Return the [x, y] coordinate for the center point of the cell that contains the specified text.  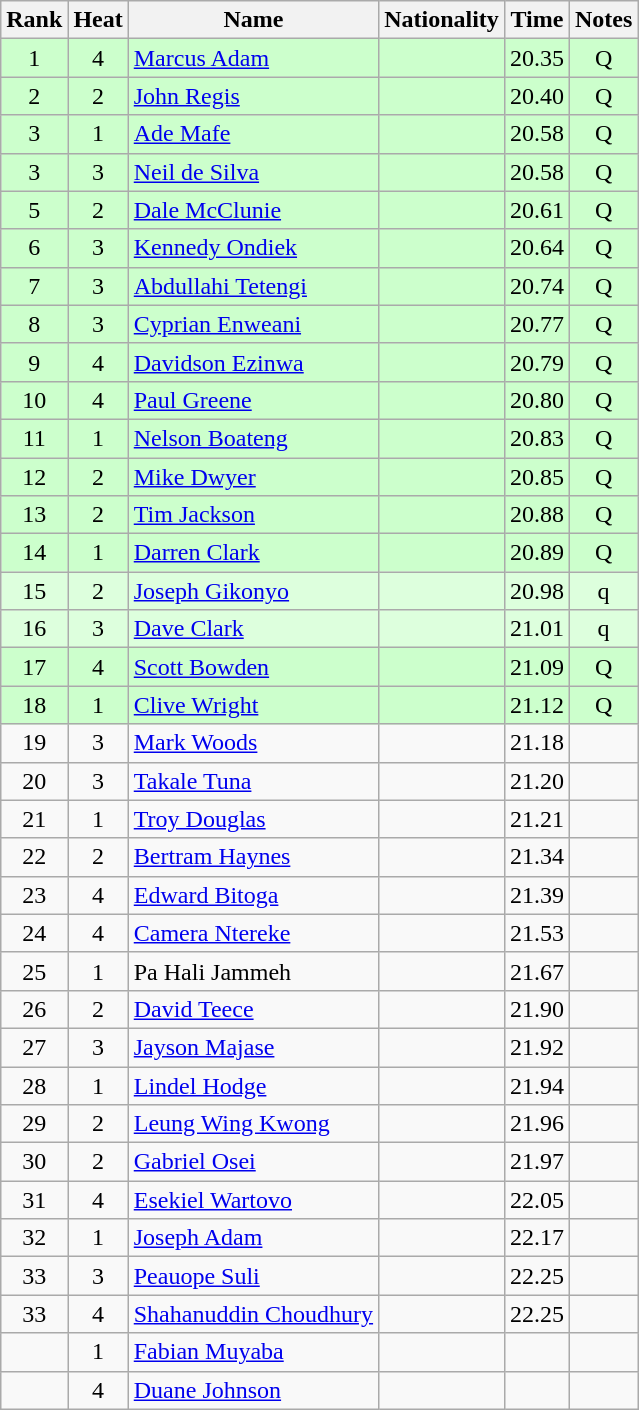
10 [34, 400]
Fabian Muyaba [253, 1352]
20.79 [536, 362]
25 [34, 971]
20.88 [536, 515]
21.39 [536, 895]
21.94 [536, 1085]
20.83 [536, 438]
Duane Johnson [253, 1390]
19 [34, 743]
20.74 [536, 286]
Kennedy Ondiek [253, 248]
11 [34, 438]
27 [34, 1047]
21 [34, 819]
Joseph Gikonyo [253, 591]
Peauope Suli [253, 1276]
Bertram Haynes [253, 857]
Jayson Majase [253, 1047]
21.21 [536, 819]
21.90 [536, 1009]
Takale Tuna [253, 781]
8 [34, 324]
18 [34, 705]
Ade Mafe [253, 134]
20.40 [536, 96]
Abdullahi Tetengi [253, 286]
Nelson Boateng [253, 438]
Cyprian Enweani [253, 324]
7 [34, 286]
24 [34, 933]
Nationality [442, 20]
13 [34, 515]
21.67 [536, 971]
6 [34, 248]
21.18 [536, 743]
20.61 [536, 210]
David Teece [253, 1009]
14 [34, 553]
31 [34, 1200]
9 [34, 362]
Clive Wright [253, 705]
Name [253, 20]
22.17 [536, 1238]
Neil de Silva [253, 172]
Davidson Ezinwa [253, 362]
20 [34, 781]
20.98 [536, 591]
22 [34, 857]
Dave Clark [253, 629]
Edward Bitoga [253, 895]
Joseph Adam [253, 1238]
Tim Jackson [253, 515]
Rank [34, 20]
Leung Wing Kwong [253, 1124]
17 [34, 667]
John Regis [253, 96]
21.20 [536, 781]
29 [34, 1124]
5 [34, 210]
32 [34, 1238]
21.01 [536, 629]
20.35 [536, 58]
Dale McClunie [253, 210]
21.09 [536, 667]
Time [536, 20]
Paul Greene [253, 400]
Lindel Hodge [253, 1085]
20.77 [536, 324]
Gabriel Osei [253, 1162]
20.89 [536, 553]
20.80 [536, 400]
20.64 [536, 248]
22.05 [536, 1200]
Camera Ntereke [253, 933]
21.34 [536, 857]
Shahanuddin Choudhury [253, 1314]
30 [34, 1162]
21.12 [536, 705]
Mike Dwyer [253, 477]
Heat [98, 20]
21.92 [536, 1047]
Scott Bowden [253, 667]
28 [34, 1085]
21.97 [536, 1162]
Pa Hali Jammeh [253, 971]
15 [34, 591]
Esekiel Wartovo [253, 1200]
16 [34, 629]
23 [34, 895]
21.53 [536, 933]
Darren Clark [253, 553]
Marcus Adam [253, 58]
Notes [603, 20]
12 [34, 477]
21.96 [536, 1124]
26 [34, 1009]
20.85 [536, 477]
Troy Douglas [253, 819]
Mark Woods [253, 743]
